Locate the cell with the specified text and output its [X, Y] center coordinate. 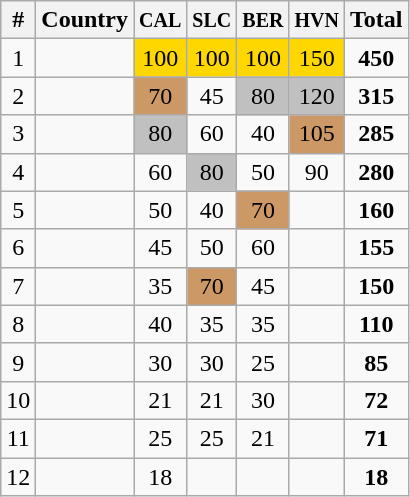
85 [376, 362]
450 [376, 58]
Country [85, 20]
HVN [317, 20]
11 [18, 438]
5 [18, 210]
280 [376, 172]
105 [317, 134]
6 [18, 248]
90 [317, 172]
Total [376, 20]
CAL [160, 20]
SLC [212, 20]
8 [18, 324]
71 [376, 438]
12 [18, 477]
155 [376, 248]
3 [18, 134]
315 [376, 96]
120 [317, 96]
160 [376, 210]
BER [263, 20]
7 [18, 286]
2 [18, 96]
10 [18, 400]
9 [18, 362]
1 [18, 58]
110 [376, 324]
285 [376, 134]
4 [18, 172]
# [18, 20]
72 [376, 400]
